Provide the (x, y) coordinate of the cell's center where the given text is located.  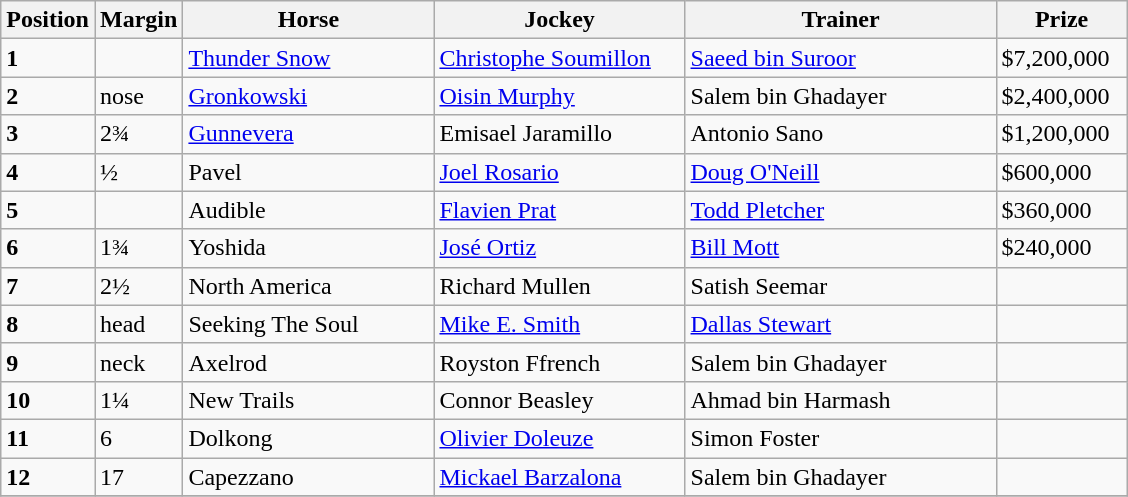
$600,000 (1062, 172)
$360,000 (1062, 210)
$1,200,000 (1062, 134)
12 (48, 477)
Seeking The Soul (308, 324)
3 (48, 134)
2 (48, 96)
Mike E. Smith (560, 324)
Horse (308, 20)
10 (48, 400)
1¼ (138, 400)
2¾ (138, 134)
Bill Mott (840, 248)
Royston Ffrench (560, 362)
nose (138, 96)
Pavel (308, 172)
Connor Beasley (560, 400)
Satish Seemar (840, 286)
Oisin Murphy (560, 96)
2½ (138, 286)
9 (48, 362)
Todd Pletcher (840, 210)
Gronkowski (308, 96)
Axelrod (308, 362)
Margin (138, 20)
17 (138, 477)
Dallas Stewart (840, 324)
8 (48, 324)
Yoshida (308, 248)
Richard Mullen (560, 286)
New Trails (308, 400)
Ahmad bin Harmash (840, 400)
1 (48, 58)
Simon Foster (840, 438)
Trainer (840, 20)
$2,400,000 (1062, 96)
Joel Rosario (560, 172)
Christophe Soumillon (560, 58)
Gunnevera (308, 134)
Jockey (560, 20)
½ (138, 172)
Doug O'Neill (840, 172)
Audible (308, 210)
Flavien Prat (560, 210)
José Ortiz (560, 248)
4 (48, 172)
Prize (1062, 20)
Position (48, 20)
Thunder Snow (308, 58)
11 (48, 438)
5 (48, 210)
$240,000 (1062, 248)
Antonio Sano (840, 134)
Olivier Doleuze (560, 438)
head (138, 324)
$7,200,000 (1062, 58)
Emisael Jaramillo (560, 134)
neck (138, 362)
7 (48, 286)
Saeed bin Suroor (840, 58)
North America (308, 286)
Mickael Barzalona (560, 477)
Dolkong (308, 438)
Capezzano (308, 477)
1¾ (138, 248)
